Return [x, y] of the center of cell containing provided text 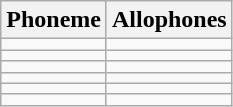
Allophones [169, 20]
Phoneme [54, 20]
